Identify which cell holds the provided text, then report its [x, y] central coordinate. 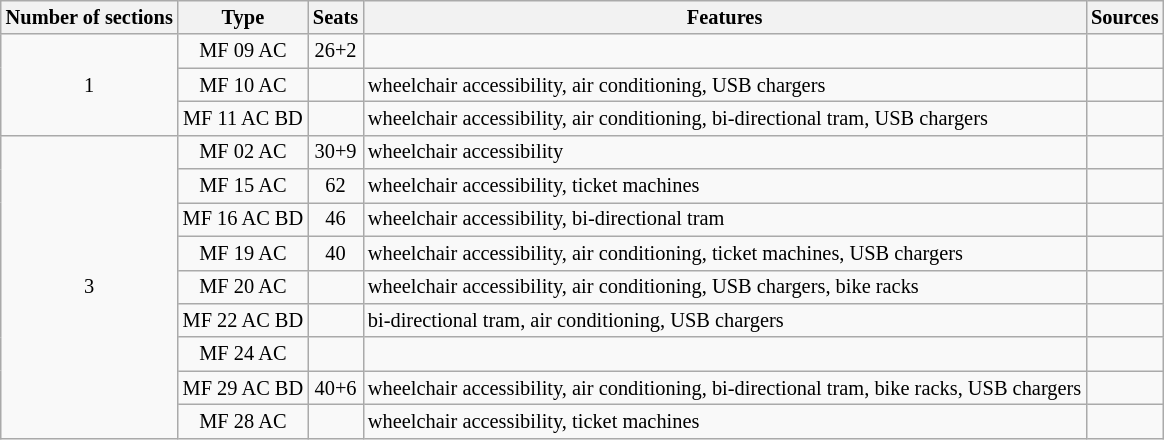
wheelchair accessibility [724, 152]
wheelchair accessibility, air conditioning, bi-directional tram, USB chargers [724, 118]
Seats [336, 17]
wheelchair accessibility, air conditioning, USB chargers [724, 85]
MF 09 AC [243, 51]
Sources [1124, 17]
Features [724, 17]
40 [336, 253]
MF 16 AC BD [243, 219]
40+6 [336, 388]
1 [90, 84]
MF 22 AC BD [243, 320]
MF 20 AC [243, 287]
30+9 [336, 152]
MF 02 AC [243, 152]
wheelchair accessibility, bi-directional tram [724, 219]
26+2 [336, 51]
wheelchair accessibility, air conditioning, USB chargers, bike racks [724, 287]
MF 24 AC [243, 354]
MF 10 AC [243, 85]
62 [336, 186]
wheelchair accessibility, air conditioning, bi-directional tram, bike racks, USB chargers [724, 388]
Type [243, 17]
MF 28 AC [243, 421]
MF 19 AC [243, 253]
MF 29 AC BD [243, 388]
3 [90, 286]
MF 11 AC BD [243, 118]
46 [336, 219]
wheelchair accessibility, air conditioning, ticket machines, USB chargers [724, 253]
Number of sections [90, 17]
bi-directional tram, air conditioning, USB chargers [724, 320]
MF 15 AC [243, 186]
